Detect which cell encompasses the target text, then output its (X, Y) center coordinate. 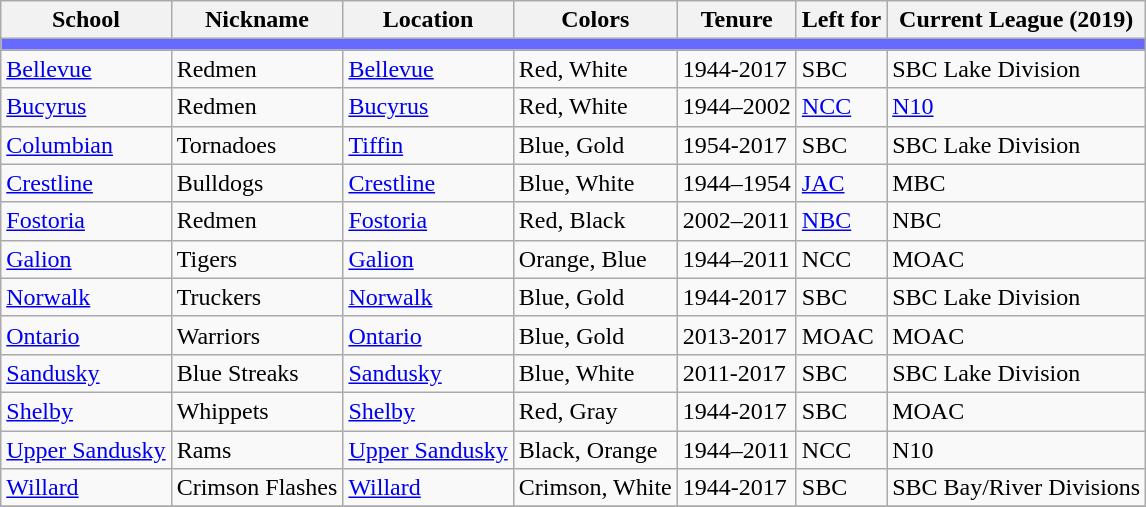
1944–2002 (736, 107)
Left for (841, 20)
School (86, 20)
Crimson Flashes (257, 488)
1944–1954 (736, 183)
SBC Bay/River Divisions (1016, 488)
MBC (1016, 183)
Tigers (257, 259)
Red, Black (595, 221)
Tornadoes (257, 145)
2013-2017 (736, 335)
Colors (595, 20)
Warriors (257, 335)
Location (428, 20)
Rams (257, 449)
1954-2017 (736, 145)
Crimson, White (595, 488)
Nickname (257, 20)
2011-2017 (736, 373)
Red, Gray (595, 411)
Tenure (736, 20)
Whippets (257, 411)
2002–2011 (736, 221)
JAC (841, 183)
Bulldogs (257, 183)
Black, Orange (595, 449)
Tiffin (428, 145)
Current League (2019) (1016, 20)
Orange, Blue (595, 259)
Columbian (86, 145)
Truckers (257, 297)
Blue Streaks (257, 373)
